Extract the (x, y) coordinate from the center of the cell holding the provided text.  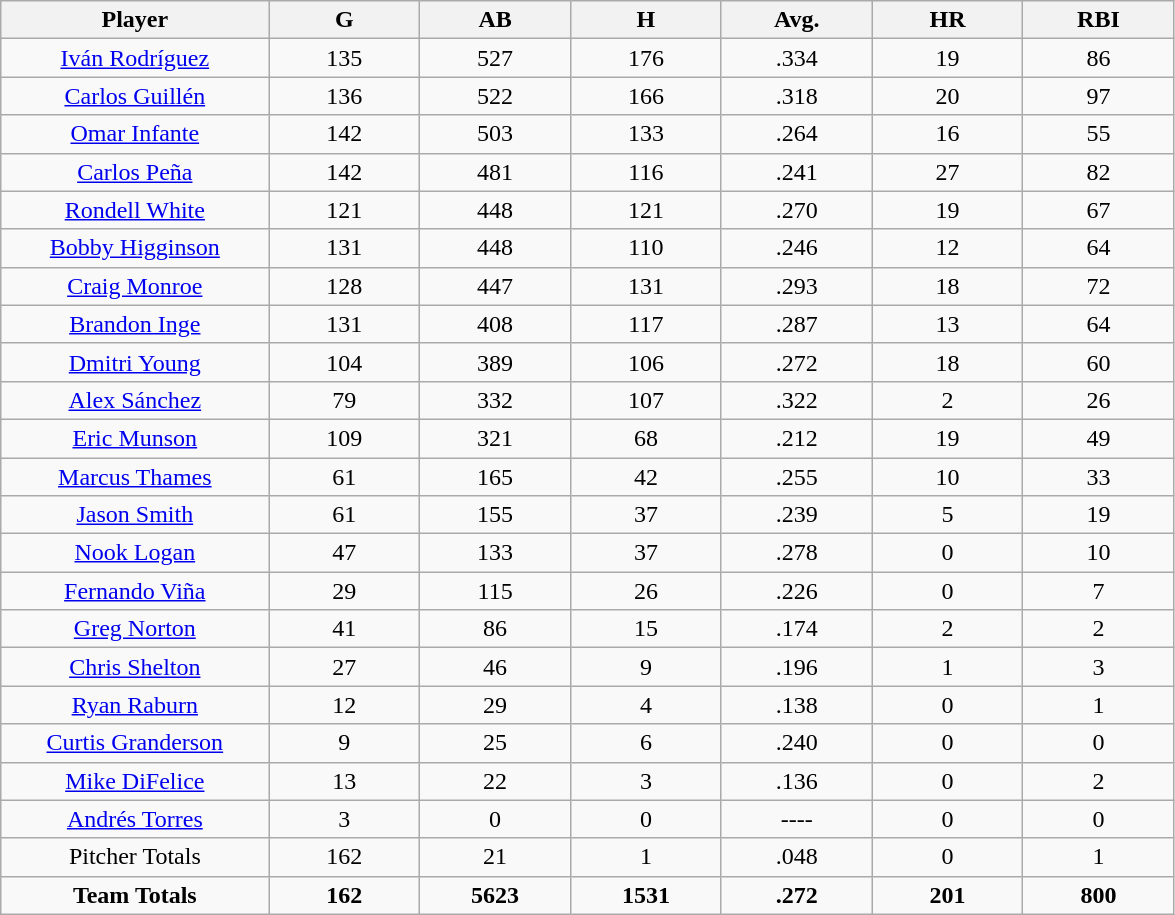
Avg. (796, 20)
22 (496, 781)
408 (496, 324)
106 (646, 362)
.048 (796, 857)
5623 (496, 895)
7 (1098, 591)
117 (646, 324)
.136 (796, 781)
481 (496, 172)
Brandon Inge (135, 324)
.174 (796, 629)
Carlos Guillén (135, 96)
Carlos Peña (135, 172)
.196 (796, 667)
800 (1098, 895)
Chris Shelton (135, 667)
128 (344, 286)
Eric Munson (135, 438)
49 (1098, 438)
.278 (796, 553)
6 (646, 743)
.287 (796, 324)
Iván Rodríguez (135, 58)
.322 (796, 400)
107 (646, 400)
Dmitri Young (135, 362)
.264 (796, 134)
33 (1098, 477)
115 (496, 591)
97 (1098, 96)
Bobby Higginson (135, 248)
.239 (796, 515)
H (646, 20)
.293 (796, 286)
AB (496, 20)
42 (646, 477)
389 (496, 362)
Player (135, 20)
21 (496, 857)
55 (1098, 134)
4 (646, 705)
Ryan Raburn (135, 705)
.241 (796, 172)
.138 (796, 705)
166 (646, 96)
25 (496, 743)
46 (496, 667)
321 (496, 438)
447 (496, 286)
5 (948, 515)
15 (646, 629)
79 (344, 400)
165 (496, 477)
Curtis Granderson (135, 743)
Rondell White (135, 210)
155 (496, 515)
527 (496, 58)
Greg Norton (135, 629)
Andrés Torres (135, 819)
20 (948, 96)
41 (344, 629)
Omar Infante (135, 134)
176 (646, 58)
72 (1098, 286)
Fernando Viña (135, 591)
.270 (796, 210)
Mike DiFelice (135, 781)
16 (948, 134)
116 (646, 172)
Pitcher Totals (135, 857)
Alex Sánchez (135, 400)
1531 (646, 895)
68 (646, 438)
.212 (796, 438)
110 (646, 248)
503 (496, 134)
---- (796, 819)
136 (344, 96)
.246 (796, 248)
.334 (796, 58)
.226 (796, 591)
Jason Smith (135, 515)
82 (1098, 172)
67 (1098, 210)
Marcus Thames (135, 477)
104 (344, 362)
109 (344, 438)
522 (496, 96)
47 (344, 553)
Nook Logan (135, 553)
RBI (1098, 20)
.318 (796, 96)
HR (948, 20)
Craig Monroe (135, 286)
135 (344, 58)
Team Totals (135, 895)
332 (496, 400)
60 (1098, 362)
G (344, 20)
.240 (796, 743)
.255 (796, 477)
201 (948, 895)
